From the cell containing the given text, extract its center point as [x, y] coordinate. 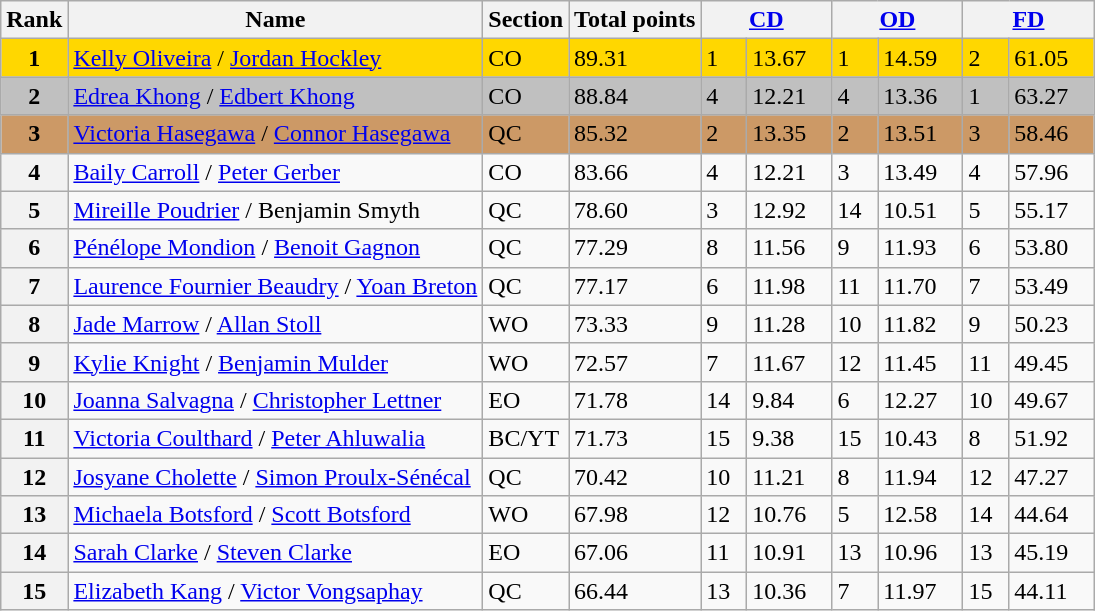
Kylie Knight / Benjamin Mulder [276, 362]
Victoria Coulthard / Peter Ahluwalia [276, 438]
57.96 [1052, 172]
51.92 [1052, 438]
11.98 [790, 286]
Victoria Hasegawa / Connor Hasegawa [276, 134]
12.27 [920, 400]
10.91 [790, 553]
67.06 [635, 553]
Pénélope Mondion / Benoit Gagnon [276, 248]
13.67 [790, 58]
44.64 [1052, 515]
70.42 [635, 477]
11.28 [790, 324]
Rank [34, 20]
11.56 [790, 248]
10.76 [790, 515]
67.98 [635, 515]
10.96 [920, 553]
55.17 [1052, 210]
9.38 [790, 438]
44.11 [1052, 591]
83.66 [635, 172]
Sarah Clarke / Steven Clarke [276, 553]
9.84 [790, 400]
Edrea Khong / Edbert Khong [276, 96]
63.27 [1052, 96]
13.36 [920, 96]
13.51 [920, 134]
Name [276, 20]
CD [766, 20]
BC/YT [526, 438]
11.67 [790, 362]
12.58 [920, 515]
10.36 [790, 591]
10.51 [920, 210]
45.19 [1052, 553]
Kelly Oliveira / Jordan Hockley [276, 58]
72.57 [635, 362]
49.67 [1052, 400]
88.84 [635, 96]
49.45 [1052, 362]
Total points [635, 20]
13.35 [790, 134]
Michaela Botsford / Scott Botsford [276, 515]
14.59 [920, 58]
11.45 [920, 362]
11.97 [920, 591]
73.33 [635, 324]
12.92 [790, 210]
50.23 [1052, 324]
77.29 [635, 248]
89.31 [635, 58]
78.60 [635, 210]
Jade Marrow / Allan Stoll [276, 324]
11.70 [920, 286]
53.80 [1052, 248]
13.49 [920, 172]
11.82 [920, 324]
10.43 [920, 438]
66.44 [635, 591]
Mireille Poudrier / Benjamin Smyth [276, 210]
11.21 [790, 477]
Josyane Cholette / Simon Proulx-Sénécal [276, 477]
71.78 [635, 400]
53.49 [1052, 286]
77.17 [635, 286]
Joanna Salvagna / Christopher Lettner [276, 400]
11.93 [920, 248]
47.27 [1052, 477]
Laurence Fournier Beaudry / Yoan Breton [276, 286]
OD [898, 20]
FD [1028, 20]
Elizabeth Kang / Victor Vongsaphay [276, 591]
61.05 [1052, 58]
11.94 [920, 477]
58.46 [1052, 134]
Baily Carroll / Peter Gerber [276, 172]
85.32 [635, 134]
Section [526, 20]
71.73 [635, 438]
